Extract the (X, Y) coordinate from the center of the cell holding the provided text.  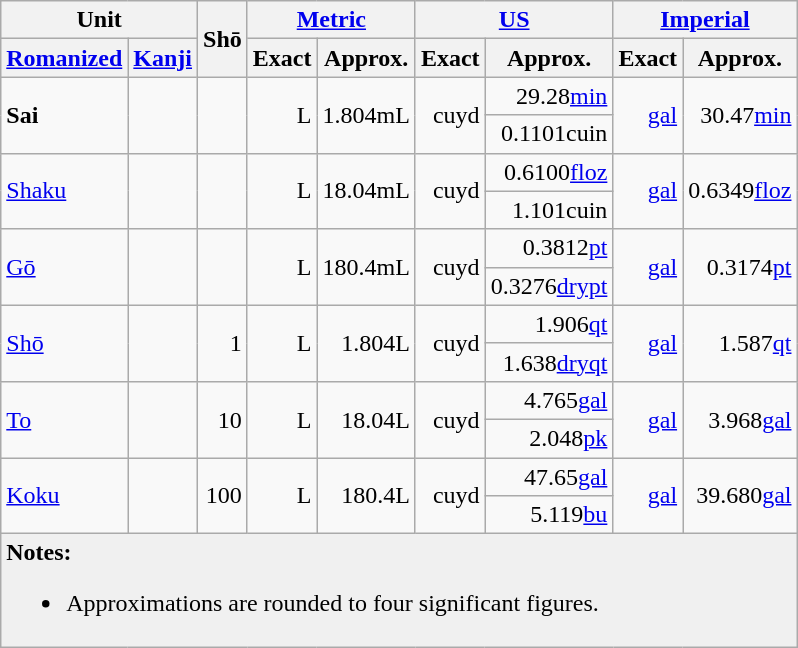
39.680gal (740, 496)
0.6349floz (740, 191)
1.587qt (740, 343)
Gō (64, 267)
100 (223, 496)
180.4mL (366, 267)
1.906qt (549, 324)
2.048pk (549, 438)
Unit (100, 20)
18.04L (366, 419)
Imperial (705, 20)
Sai (64, 115)
30.47min (740, 115)
0.3276drypt (549, 286)
Romanized (64, 58)
Kanji (163, 58)
1.804mL (366, 115)
5.119bu (549, 515)
18.04mL (366, 191)
0.3812pt (549, 248)
Shaku (64, 191)
0.1101cuin (549, 134)
0.3174pt (740, 267)
47.65gal (549, 477)
To (64, 419)
1.101cuin (549, 210)
Notes:Approximations are rounded to four significant figures. (399, 590)
Metric (331, 20)
1.638dryqt (549, 362)
Koku (64, 496)
29.28min (549, 96)
0.6100floz (549, 172)
1 (223, 343)
3.968gal (740, 419)
US (514, 20)
10 (223, 419)
1.804L (366, 343)
4.765gal (549, 400)
180.4L (366, 496)
